Find where the given text appears and provide that cell's center as (X, Y) coordinate. 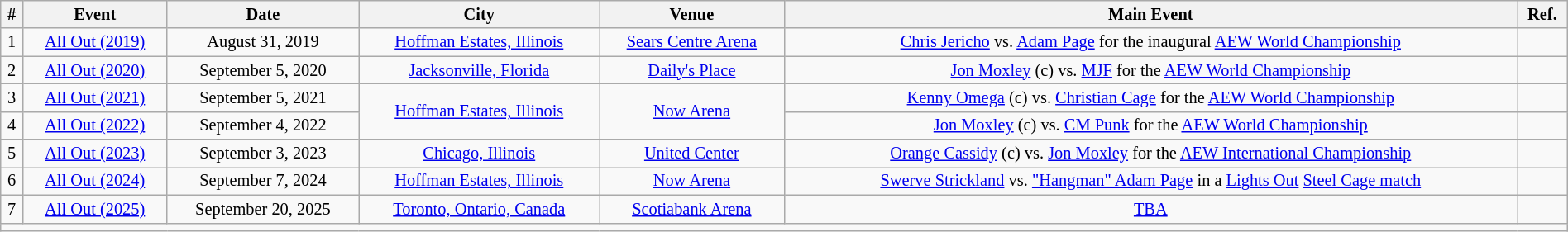
Main Event (1151, 14)
Sears Centre Arena (691, 42)
September 20, 2025 (263, 209)
Event (94, 14)
All Out (2020) (94, 70)
Scotiabank Arena (691, 209)
TBA (1151, 209)
5 (12, 154)
Chicago, Illinois (480, 154)
Jon Moxley (c) vs. MJF for the AEW World Championship (1151, 70)
September 5, 2021 (263, 97)
2 (12, 70)
Daily's Place (691, 70)
4 (12, 125)
1 (12, 42)
Swerve Strickland vs. "Hangman" Adam Page in a Lights Out Steel Cage match (1151, 181)
7 (12, 209)
September 4, 2022 (263, 125)
September 3, 2023 (263, 154)
Orange Cassidy (c) vs. Jon Moxley for the AEW International Championship (1151, 154)
6 (12, 181)
Date (263, 14)
All Out (2025) (94, 209)
September 7, 2024 (263, 181)
Kenny Omega (c) vs. Christian Cage for the AEW World Championship (1151, 97)
All Out (2022) (94, 125)
Ref. (1543, 14)
United Center (691, 154)
All Out (2023) (94, 154)
Jacksonville, Florida (480, 70)
All Out (2021) (94, 97)
All Out (2024) (94, 181)
# (12, 14)
Chris Jericho vs. Adam Page for the inaugural AEW World Championship (1151, 42)
Jon Moxley (c) vs. CM Punk for the AEW World Championship (1151, 125)
September 5, 2020 (263, 70)
August 31, 2019 (263, 42)
Venue (691, 14)
All Out (2019) (94, 42)
Toronto, Ontario, Canada (480, 209)
City (480, 14)
3 (12, 97)
